Detect which cell encompasses the target text, then output its (x, y) center coordinate. 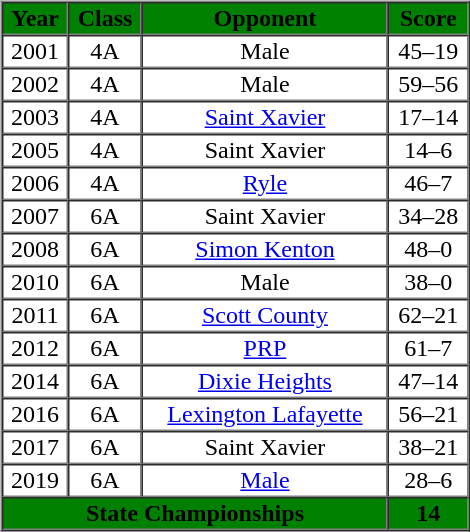
61–7 (428, 348)
28–6 (428, 480)
56–21 (428, 414)
14–6 (428, 150)
38–21 (428, 448)
2005 (35, 150)
Lexington Lafayette (265, 414)
2007 (35, 216)
48–0 (428, 250)
59–56 (428, 84)
State Championships (195, 514)
47–14 (428, 382)
46–7 (428, 184)
Class (105, 18)
38–0 (428, 282)
2011 (35, 316)
14 (428, 514)
Dixie Heights (265, 382)
62–21 (428, 316)
2019 (35, 480)
PRP (265, 348)
Ryle (265, 184)
2016 (35, 414)
45–19 (428, 52)
17–14 (428, 118)
2017 (35, 448)
2008 (35, 250)
Scott County (265, 316)
Opponent (265, 18)
2006 (35, 184)
Year (35, 18)
Score (428, 18)
2001 (35, 52)
2012 (35, 348)
2003 (35, 118)
2002 (35, 84)
34–28 (428, 216)
2014 (35, 382)
Simon Kenton (265, 250)
2010 (35, 282)
